Provide the (x, y) coordinate of the cell's center where the given text is located.  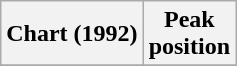
Peakposition (189, 34)
Chart (1992) (72, 34)
